Find where the given text appears and provide that cell's center as (X, Y) coordinate. 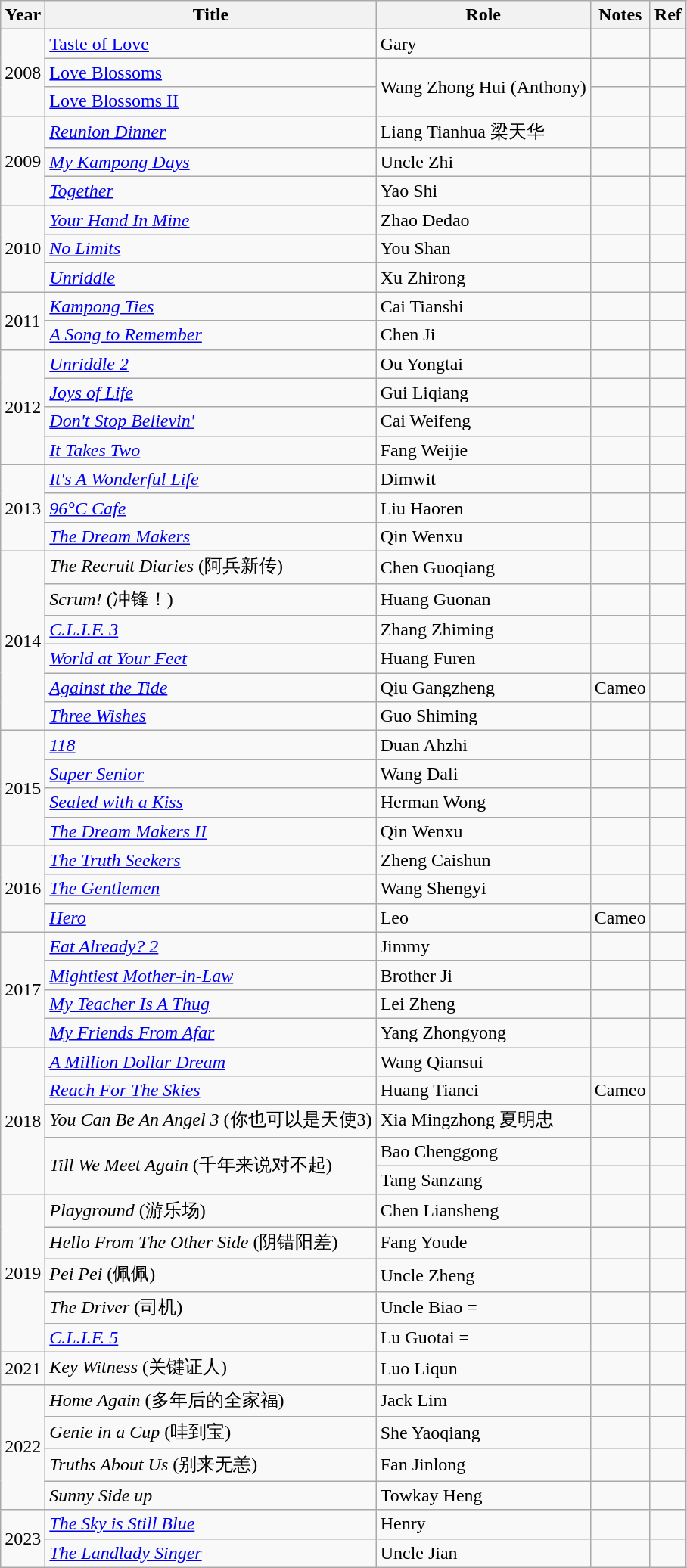
Reach For The Skies (210, 1091)
Year (23, 15)
Truths About Us (别来无恙) (210, 1464)
Uncle Zhi (483, 163)
2018 (23, 1121)
Don't Stop Believin' (210, 421)
Uncle Zheng (483, 1275)
Yang Zhongyong (483, 1032)
Your Hand In Mine (210, 220)
2008 (23, 73)
Xu Zhirong (483, 278)
The Dream Makers II (210, 831)
Zhao Dedao (483, 220)
Genie in a Cup (哇到宝) (210, 1433)
Ou Yongtai (483, 364)
It Takes Two (210, 450)
Fang Weijie (483, 450)
The Sky is Still Blue (210, 1524)
Love Blossoms II (210, 101)
Guo Shiming (483, 716)
Unriddle 2 (210, 364)
Sunny Side up (210, 1495)
C.L.I.F. 3 (210, 630)
World at Your Feet (210, 659)
Against the Tide (210, 688)
Chen Guoqiang (483, 567)
Qiu Gangzheng (483, 688)
Title (210, 15)
The Driver (司机) (210, 1307)
Ref (667, 15)
Wang Shengyi (483, 889)
Lu Guotai = (483, 1338)
Eat Already? 2 (210, 946)
She Yaoqiang (483, 1433)
Unriddle (210, 278)
Duan Ahzhi (483, 745)
Bao Chenggong (483, 1151)
Chen Liansheng (483, 1210)
Sealed with a Kiss (210, 803)
No Limits (210, 249)
Huang Guonan (483, 599)
Role (483, 15)
Towkay Heng (483, 1495)
Notes (620, 15)
118 (210, 745)
2019 (23, 1273)
2016 (23, 889)
You Can Be An Angel 3 (你也可以是天使3) (210, 1121)
Fang Youde (483, 1244)
Reunion Dinner (210, 132)
Hello From The Other Side (阴错阳差) (210, 1244)
Huang Furen (483, 659)
2011 (23, 321)
Uncle Biao = (483, 1307)
Tang Sanzang (483, 1180)
Three Wishes (210, 716)
The Recruit Diaries (阿兵新传) (210, 567)
2009 (23, 160)
Taste of Love (210, 44)
Henry (483, 1524)
Fan Jinlong (483, 1464)
Gary (483, 44)
Wang Qiansui (483, 1061)
Super Senior (210, 774)
Lei Zheng (483, 1004)
2017 (23, 989)
A Song to Remember (210, 335)
Kampong Ties (210, 306)
Together (210, 191)
2010 (23, 249)
Liu Haoren (483, 508)
Zhang Zhiming (483, 630)
Gui Liqiang (483, 393)
You Shan (483, 249)
Joys of Life (210, 393)
Cai Tianshi (483, 306)
Scrum! (冲锋！) (210, 599)
Luo Liqun (483, 1369)
Chen Ji (483, 335)
Playground (游乐场) (210, 1210)
Yao Shi (483, 191)
Herman Wong (483, 803)
C.L.I.F. 5 (210, 1338)
Wang Zhong Hui (Anthony) (483, 87)
Cai Weifeng (483, 421)
Pei Pei (佩佩) (210, 1275)
2022 (23, 1447)
Jimmy (483, 946)
Brother Ji (483, 975)
My Teacher Is A Thug (210, 1004)
2015 (23, 788)
Uncle Jian (483, 1553)
It's A Wonderful Life (210, 479)
Mightiest Mother-in-Law (210, 975)
My Friends From Afar (210, 1032)
Liang Tianhua 梁天华 (483, 132)
My Kampong Days (210, 163)
Xia Mingzhong 夏明忠 (483, 1121)
2013 (23, 508)
A Million Dollar Dream (210, 1061)
Jack Lim (483, 1401)
2014 (23, 640)
Wang Dali (483, 774)
2023 (23, 1539)
The Dream Makers (210, 536)
Till We Meet Again (千年来说对不起) (210, 1166)
Leo (483, 918)
The Truth Seekers (210, 860)
Key Witness (关键证人) (210, 1369)
The Gentlemen (210, 889)
2021 (23, 1369)
Zheng Caishun (483, 860)
96°C Cafe (210, 508)
Home Again (多年后的全家福) (210, 1401)
Huang Tianci (483, 1091)
The Landlady Singer (210, 1553)
Love Blossoms (210, 73)
2012 (23, 407)
Dimwit (483, 479)
Hero (210, 918)
